Extract the [X, Y] coordinate from the center of the cell holding the provided text.  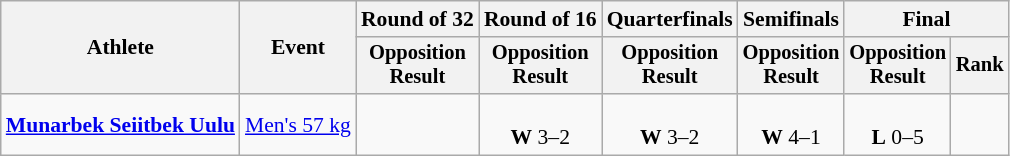
Final [926, 19]
Men's 57 kg [298, 124]
Munarbek Seiitbek Uulu [120, 124]
Event [298, 48]
L 0–5 [898, 124]
Rank [980, 66]
Quarterfinals [670, 19]
Athlete [120, 48]
W 4–1 [792, 124]
Round of 32 [418, 19]
Round of 16 [540, 19]
Semifinals [792, 19]
